Find where the given text appears and provide that cell's center as (X, Y) coordinate. 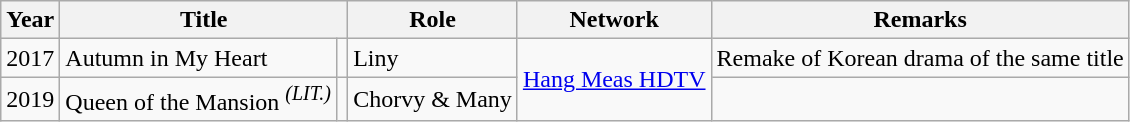
Remake of Korean drama of the same title (920, 58)
Title (204, 20)
Hang Meas HDTV (614, 80)
Liny (433, 58)
Role (433, 20)
Queen of the Mansion (LIT.) (198, 100)
2017 (30, 58)
Chorvy & Many (433, 100)
2019 (30, 100)
Year (30, 20)
Autumn in My Heart (198, 58)
Network (614, 20)
Remarks (920, 20)
